Scan for the cell matching the given text and deliver its [X, Y] coordinate at center. 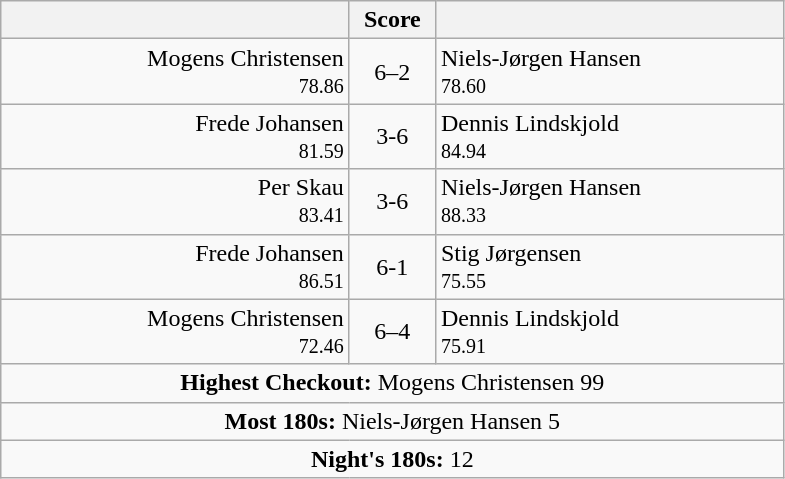
6–4 [392, 332]
Mogens Christensen 72.46 [176, 332]
Night's 180s: 12 [392, 459]
Dennis Lindskjold 75.91 [610, 332]
6-1 [392, 266]
6–2 [392, 72]
Niels-Jørgen Hansen 88.33 [610, 202]
Mogens Christensen78.86 [176, 72]
Score [392, 20]
Stig Jørgensen75.55 [610, 266]
Dennis Lindskjold 84.94 [610, 136]
Frede Johansen 86.51 [176, 266]
Per Skau 83.41 [176, 202]
Highest Checkout: Mogens Christensen 99 [392, 383]
Frede Johansen 81.59 [176, 136]
Niels-Jørgen Hansen78.60 [610, 72]
Most 180s: Niels-Jørgen Hansen 5 [392, 421]
